From the cell containing the given text, extract its center point as [x, y] coordinate. 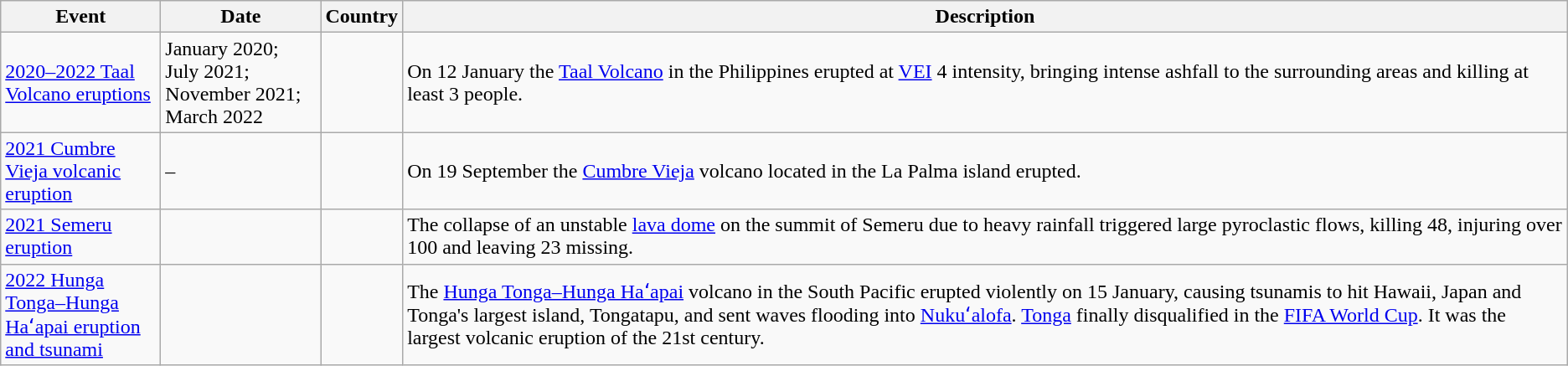
On 19 September the Cumbre Vieja volcano located in the La Palma island erupted. [985, 171]
2021 Semeru eruption [80, 236]
January 2020; July 2021; November 2021; March 2022 [241, 82]
2021 Cumbre Vieja volcanic eruption [80, 171]
Event [80, 17]
– [241, 171]
2020–2022 Taal Volcano eruptions [80, 82]
Description [985, 17]
Date [241, 17]
Country [362, 17]
2022 Hunga Tonga–Hunga Haʻapai eruption and tsunami [80, 315]
